Search for the cell housing the specified text and yield its [X, Y] center coordinate. 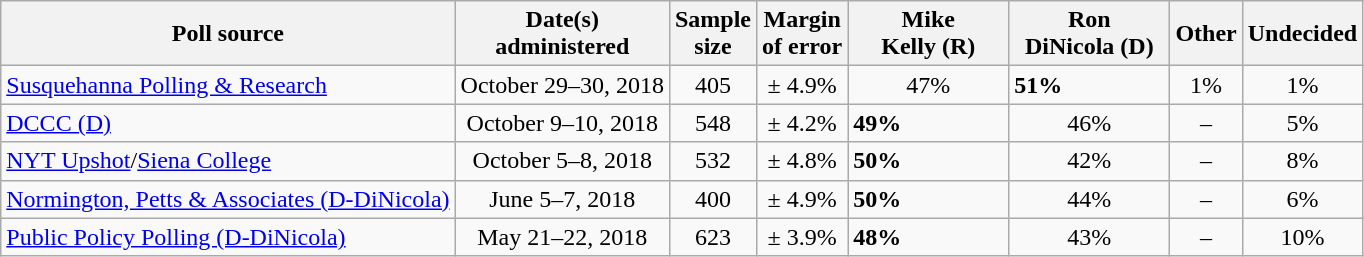
NYT Upshot/Siena College [228, 161]
48% [928, 237]
Samplesize [712, 34]
Date(s)administered [562, 34]
6% [1302, 199]
51% [1090, 85]
May 21–22, 2018 [562, 237]
47% [928, 85]
43% [1090, 237]
Public Policy Polling (D-DiNicola) [228, 237]
October 5–8, 2018 [562, 161]
± 4.8% [802, 161]
49% [928, 123]
MikeKelly (R) [928, 34]
DCCC (D) [228, 123]
Normington, Petts & Associates (D-DiNicola) [228, 199]
10% [1302, 237]
Undecided [1302, 34]
Susquehanna Polling & Research [228, 85]
Marginof error [802, 34]
RonDiNicola (D) [1090, 34]
548 [712, 123]
46% [1090, 123]
Other [1206, 34]
42% [1090, 161]
623 [712, 237]
June 5–7, 2018 [562, 199]
405 [712, 85]
Poll source [228, 34]
5% [1302, 123]
± 4.2% [802, 123]
8% [1302, 161]
44% [1090, 199]
October 9–10, 2018 [562, 123]
October 29–30, 2018 [562, 85]
532 [712, 161]
400 [712, 199]
± 3.9% [802, 237]
